Output the [x, y] coordinate of the center of the cell containing the given text.  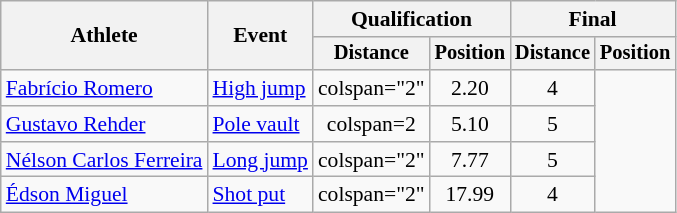
17.99 [470, 195]
Athlete [104, 36]
Long jump [260, 160]
High jump [260, 88]
Fabrício Romero [104, 88]
7.77 [470, 160]
5.10 [470, 124]
Event [260, 36]
Nélson Carlos Ferreira [104, 160]
colspan=2 [372, 124]
Shot put [260, 195]
Qualification [412, 19]
Pole vault [260, 124]
2.20 [470, 88]
Gustavo Rehder [104, 124]
Final [592, 19]
Édson Miguel [104, 195]
